Return the [X, Y] coordinate for the center point of the cell that contains the specified text.  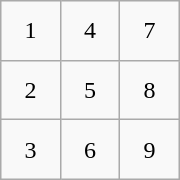
7 [150, 30]
3 [30, 150]
9 [150, 150]
6 [90, 150]
4 [90, 30]
5 [90, 90]
2 [30, 90]
8 [150, 90]
1 [30, 30]
